From the cell containing the given text, extract its center point as [X, Y] coordinate. 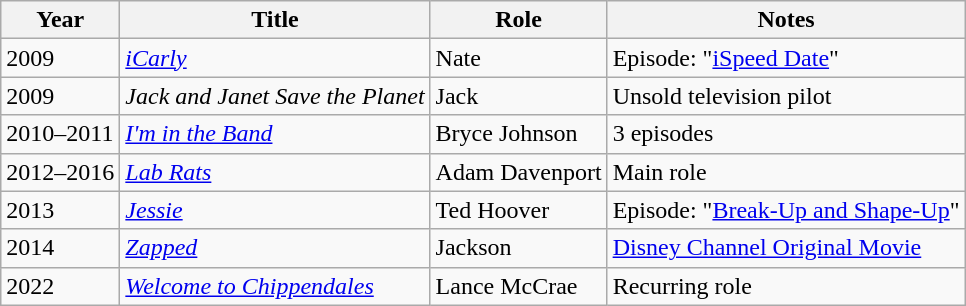
Jackson [518, 248]
Lab Rats [275, 172]
Episode: "Break-Up and Shape-Up" [786, 210]
Notes [786, 20]
Jack and Janet Save the Planet [275, 96]
2012–2016 [60, 172]
Main role [786, 172]
Zapped [275, 248]
Lance McCrae [518, 286]
Adam Davenport [518, 172]
Jack [518, 96]
Title [275, 20]
2014 [60, 248]
Disney Channel Original Movie [786, 248]
2010–2011 [60, 134]
2022 [60, 286]
I'm in the Band [275, 134]
iCarly [275, 58]
Jessie [275, 210]
Year [60, 20]
Unsold television pilot [786, 96]
Nate [518, 58]
2013 [60, 210]
Ted Hoover [518, 210]
Welcome to Chippendales [275, 286]
Episode: "iSpeed Date" [786, 58]
3 episodes [786, 134]
Role [518, 20]
Bryce Johnson [518, 134]
Recurring role [786, 286]
